Locate the cell with the specified text and output its (x, y) center coordinate. 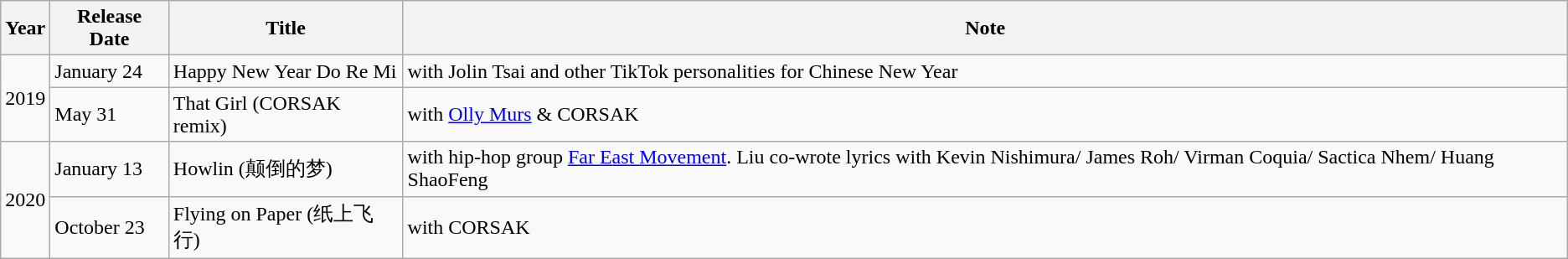
Title (286, 28)
Happy New Year Do Re Mi (286, 71)
January 24 (109, 71)
May 31 (109, 114)
Note (985, 28)
2020 (25, 199)
with CORSAK (985, 227)
Release Date (109, 28)
Flying on Paper (纸上飞行) (286, 227)
with Jolin Tsai and other TikTok personalities for Chinese New Year (985, 71)
January 13 (109, 169)
with Olly Murs & CORSAK (985, 114)
That Girl (CORSAK remix) (286, 114)
Year (25, 28)
October 23 (109, 227)
2019 (25, 99)
with hip-hop group Far East Movement. Liu co-wrote lyrics with Kevin Nishimura/ James Roh/ Virman Coquia/ Sactica Nhem/ Huang ShaoFeng (985, 169)
Howlin (颠倒的梦) (286, 169)
